Scan for the cell matching the given text and deliver its (x, y) coordinate at center. 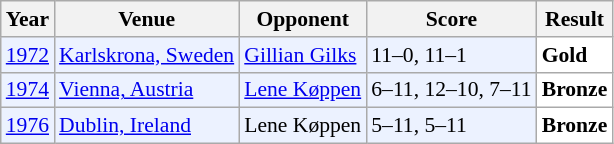
1976 (28, 126)
Gold (575, 55)
1974 (28, 90)
Score (451, 19)
6–11, 12–10, 7–11 (451, 90)
11–0, 11–1 (451, 55)
Result (575, 19)
Venue (146, 19)
Karlskrona, Sweden (146, 55)
Dublin, Ireland (146, 126)
5–11, 5–11 (451, 126)
Year (28, 19)
Opponent (302, 19)
Vienna, Austria (146, 90)
1972 (28, 55)
Gillian Gilks (302, 55)
